Detect which cell encompasses the target text, then output its [X, Y] center coordinate. 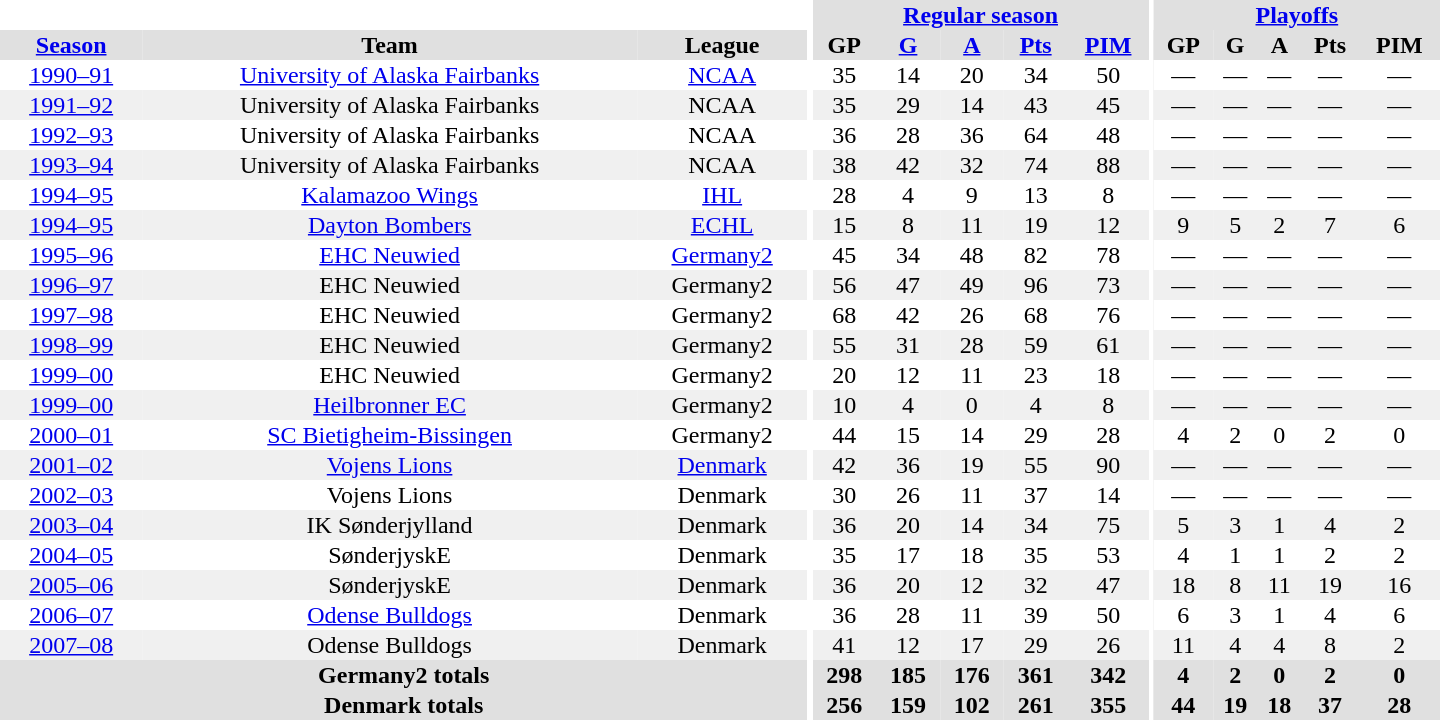
1992–93 [71, 135]
43 [1036, 105]
342 [1108, 675]
61 [1108, 345]
Heilbronner EC [390, 405]
56 [844, 285]
39 [1036, 615]
SC Bietigheim-Bissingen [390, 435]
16 [1400, 585]
298 [844, 675]
261 [1036, 705]
96 [1036, 285]
64 [1036, 135]
13 [1036, 195]
1991–92 [71, 105]
31 [908, 345]
361 [1036, 675]
59 [1036, 345]
88 [1108, 165]
1997–98 [71, 315]
Kalamazoo Wings [390, 195]
Dayton Bombers [390, 225]
75 [1108, 525]
78 [1108, 255]
2001–02 [71, 465]
2006–07 [71, 615]
Team [390, 45]
2005–06 [71, 585]
1995–96 [71, 255]
Denmark totals [404, 705]
23 [1036, 375]
2002–03 [71, 495]
82 [1036, 255]
53 [1108, 555]
1996–97 [71, 285]
1990–91 [71, 75]
Germany2 totals [404, 675]
73 [1108, 285]
Playoffs [1297, 15]
10 [844, 405]
2007–08 [71, 645]
102 [972, 705]
76 [1108, 315]
2003–04 [71, 525]
355 [1108, 705]
49 [972, 285]
Regular season [980, 15]
ECHL [722, 225]
90 [1108, 465]
IHL [722, 195]
30 [844, 495]
Season [71, 45]
2000–01 [71, 435]
1993–94 [71, 165]
1998–99 [71, 345]
176 [972, 675]
256 [844, 705]
7 [1330, 225]
38 [844, 165]
185 [908, 675]
159 [908, 705]
League [722, 45]
74 [1036, 165]
41 [844, 645]
IK Sønderjylland [390, 525]
2004–05 [71, 555]
